From the cell containing the given text, extract its center point as (x, y) coordinate. 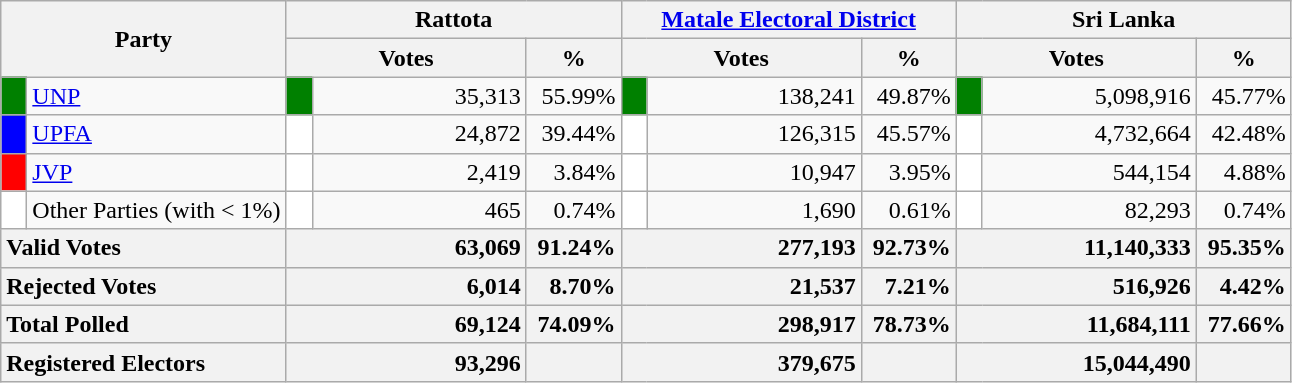
11,684,111 (1076, 324)
Other Parties (with < 1%) (156, 210)
UNP (156, 96)
544,154 (1089, 172)
35,313 (419, 96)
15,044,490 (1076, 362)
74.09% (574, 324)
6,014 (406, 286)
5,098,916 (1089, 96)
63,069 (406, 248)
Total Polled (144, 324)
21,537 (741, 286)
Sri Lanka (1124, 20)
4.88% (1244, 172)
Matale Electoral District (788, 20)
45.77% (1244, 96)
8.70% (574, 286)
42.48% (1244, 134)
10,947 (754, 172)
516,926 (1076, 286)
465 (419, 210)
379,675 (741, 362)
82,293 (1089, 210)
Rejected Votes (144, 286)
126,315 (754, 134)
4,732,664 (1089, 134)
55.99% (574, 96)
3.95% (908, 172)
277,193 (741, 248)
Valid Votes (144, 248)
24,872 (419, 134)
95.35% (1244, 248)
69,124 (406, 324)
2,419 (419, 172)
49.87% (908, 96)
93,296 (406, 362)
39.44% (574, 134)
91.24% (574, 248)
3.84% (574, 172)
Party (144, 39)
Rattota (454, 20)
Registered Electors (144, 362)
298,917 (741, 324)
138,241 (754, 96)
45.57% (908, 134)
11,140,333 (1076, 248)
92.73% (908, 248)
0.61% (908, 210)
UPFA (156, 134)
JVP (156, 172)
4.42% (1244, 286)
77.66% (1244, 324)
7.21% (908, 286)
1,690 (754, 210)
78.73% (908, 324)
